Provide the (X, Y) coordinate of the cell's center where the given text is located.  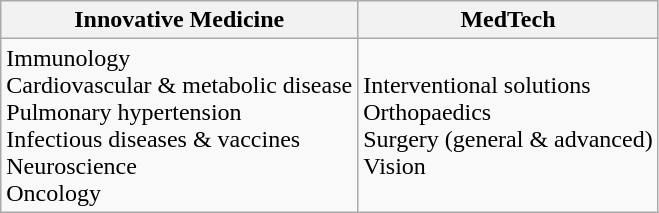
MedTech (508, 20)
ImmunologyCardiovascular & metabolic diseasePulmonary hypertensionInfectious diseases & vaccinesNeuroscienceOncology (180, 126)
Interventional solutionsOrthopaedicsSurgery (general & advanced)Vision (508, 126)
Innovative Medicine (180, 20)
